Identify which cell holds the provided text, then report its (X, Y) central coordinate. 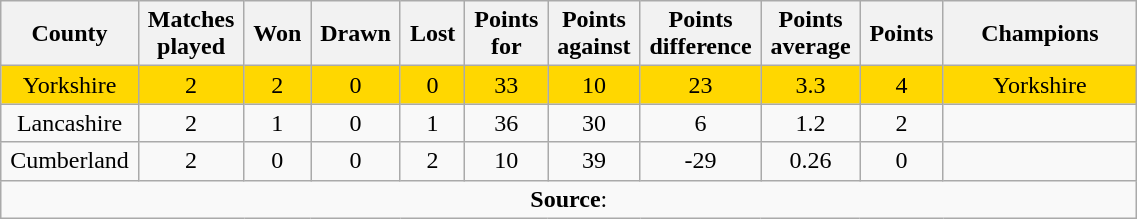
Points (902, 34)
30 (594, 123)
1.2 (810, 123)
Points for (506, 34)
Source: (569, 199)
6 (700, 123)
Points against (594, 34)
Drawn (356, 34)
-29 (700, 161)
3.3 (810, 85)
County (70, 34)
33 (506, 85)
0.26 (810, 161)
39 (594, 161)
4 (902, 85)
Champions (1040, 34)
Won (278, 34)
Points average (810, 34)
23 (700, 85)
Cumberland (70, 161)
Lost (432, 34)
Matches played (191, 34)
Points difference (700, 34)
Lancashire (70, 123)
36 (506, 123)
